Detect which cell encompasses the target text, then output its [x, y] center coordinate. 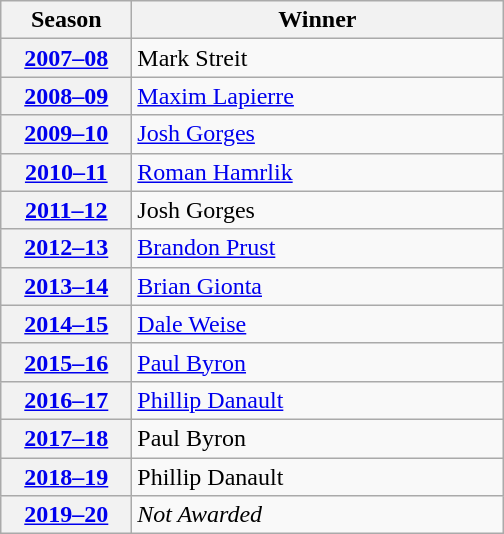
2013–14 [66, 286]
2014–15 [66, 324]
2012–13 [66, 248]
2009–10 [66, 134]
2007–08 [66, 58]
Maxim Lapierre [318, 96]
Dale Weise [318, 324]
2016–17 [66, 400]
Mark Streit [318, 58]
2011–12 [66, 210]
2017–18 [66, 438]
Brandon Prust [318, 248]
2008–09 [66, 96]
Not Awarded [318, 515]
Brian Gionta [318, 286]
2019–20 [66, 515]
Season [66, 20]
2018–19 [66, 477]
Roman Hamrlik [318, 172]
2010–11 [66, 172]
Winner [318, 20]
2015–16 [66, 362]
